Determine the (X, Y) coordinate at the center of the cell enclosing the given text.  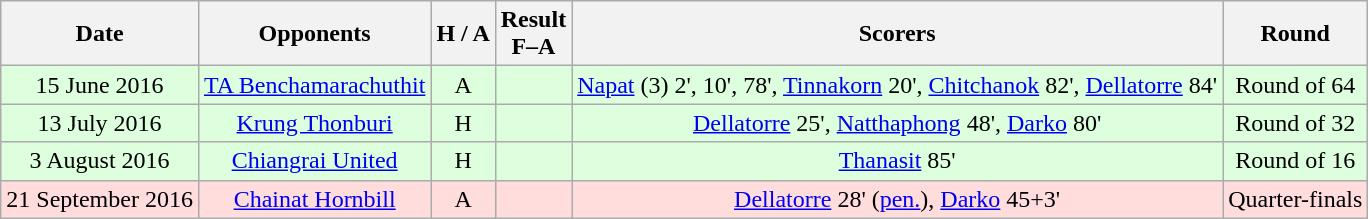
Round (1296, 34)
Round of 16 (1296, 161)
Napat (3) 2', 10', 78', Tinnakorn 20', Chitchanok 82', Dellatorre 84' (898, 85)
Round of 64 (1296, 85)
Krung Thonburi (314, 123)
Round of 32 (1296, 123)
Quarter-finals (1296, 199)
TA Benchamarachuthit (314, 85)
Chiangrai United (314, 161)
Dellatorre 25', Natthaphong 48', Darko 80' (898, 123)
15 June 2016 (100, 85)
13 July 2016 (100, 123)
Scorers (898, 34)
Chainat Hornbill (314, 199)
ResultF–A (533, 34)
Date (100, 34)
Opponents (314, 34)
Dellatorre 28' (pen.), Darko 45+3' (898, 199)
3 August 2016 (100, 161)
H / A (463, 34)
21 September 2016 (100, 199)
Thanasit 85' (898, 161)
